From the cell containing the given text, extract its center point as (x, y) coordinate. 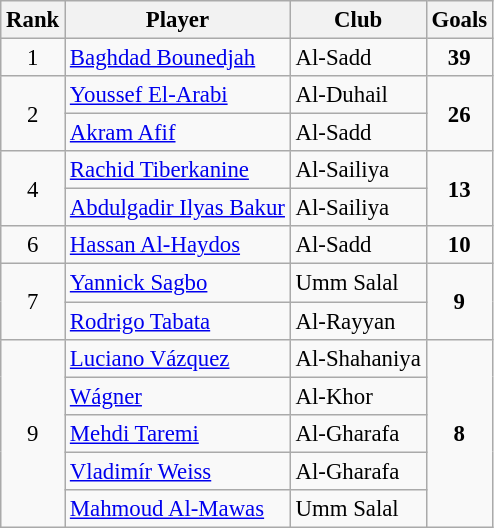
Akram Afif (178, 133)
13 (459, 188)
Yannick Sagbo (178, 283)
8 (459, 433)
Rodrigo Tabata (178, 321)
Al-Khor (358, 396)
Rank (33, 20)
39 (459, 58)
2 (33, 114)
Club (358, 20)
6 (33, 245)
Rachid Tiberkanine (178, 170)
Abdulgadir Ilyas Bakur (178, 208)
Al-Duhail (358, 95)
Mahmoud Al-Mawas (178, 509)
Player (178, 20)
Mehdi Taremi (178, 433)
Luciano Vázquez (178, 358)
1 (33, 58)
Baghdad Bounedjah (178, 58)
26 (459, 114)
Goals (459, 20)
7 (33, 302)
Al-Rayyan (358, 321)
10 (459, 245)
Vladimír Weiss (178, 471)
Wágner (178, 396)
Al-Shahaniya (358, 358)
Hassan Al-Haydos (178, 245)
Youssef El-Arabi (178, 95)
4 (33, 188)
